Determine the (X, Y) coordinate at the center of the cell enclosing the given text.  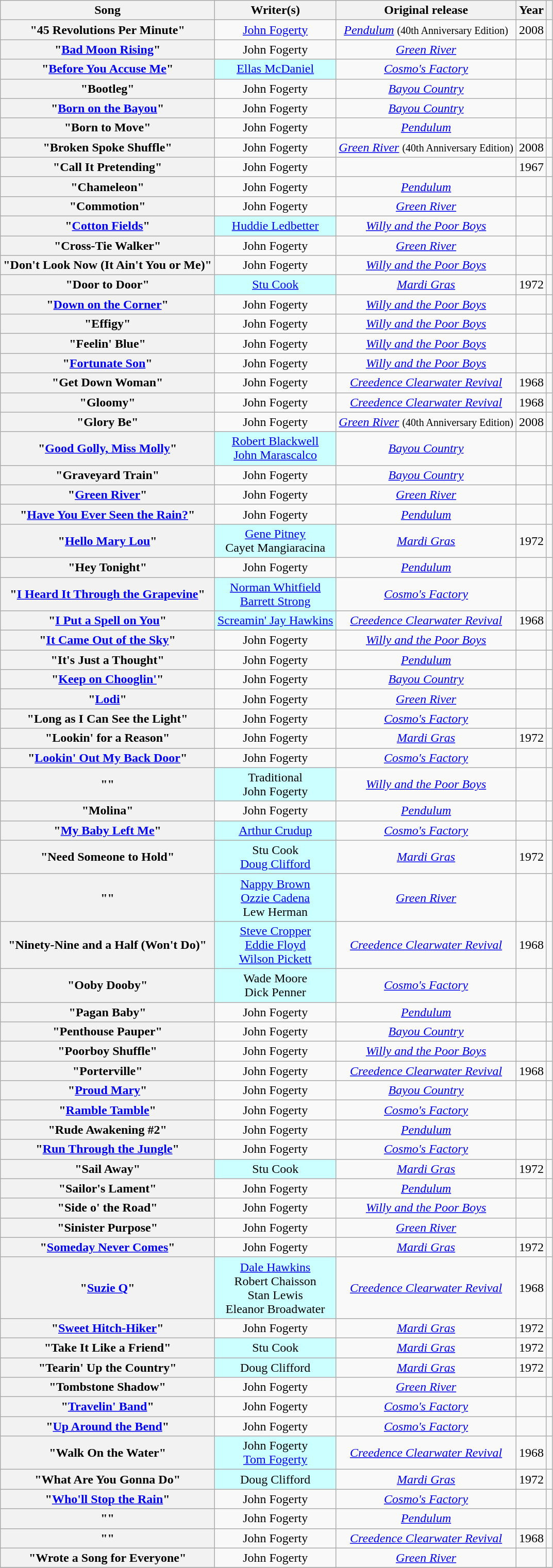
"Rude Awakening #2" (108, 1130)
"Tearin' Up the Country" (108, 1368)
Year (531, 10)
Original release (426, 10)
Dale HawkinsRobert ChaissonStan LewisEleanor Broadwater (275, 1288)
Pendulum (40th Anniversary Edition) (426, 30)
"I Heard It Through the Grapevine" (108, 593)
"Poorboy Shuffle" (108, 1051)
"Cotton Fields" (108, 226)
Steve CropperEddie FloydWilson Pickett (275, 945)
"Hey Tonight" (108, 567)
"Someday Never Comes" (108, 1247)
"Travelin' Band" (108, 1407)
"Call It Pretending" (108, 167)
"Bootleg" (108, 89)
"Who'll Stop the Rain" (108, 1499)
"Ooby Dooby" (108, 985)
"Born to Move" (108, 128)
"Commotion" (108, 206)
Arthur Crudup (275, 830)
"Lookin' for a Reason" (108, 738)
"Lookin' Out My Back Door" (108, 758)
"Good Golly, Miss Molly" (108, 448)
"Gloomy" (108, 402)
"Get Down Woman" (108, 383)
Nappy BrownOzzie CadenaLew Herman (275, 897)
Robert BlackwellJohn Marascalco (275, 448)
"Run Through the Jungle" (108, 1149)
"Long as I Can See the Light" (108, 719)
"Fortunate Son" (108, 363)
"Take It Like a Friend" (108, 1348)
"Effigy" (108, 324)
"I Put a Spell on You" (108, 621)
"Feelin' Blue" (108, 344)
"Cross-Tie Walker" (108, 246)
"Up Around the Bend" (108, 1426)
"Proud Mary" (108, 1090)
"Sail Away" (108, 1169)
Stu CookDoug Clifford (275, 857)
"Don't Look Now (It Ain't You or Me)" (108, 265)
"What Are You Gonna Do" (108, 1479)
"Tombstone Shadow" (108, 1387)
"Born on the Bayou" (108, 108)
Writer(s) (275, 10)
"Penthouse Pauper" (108, 1032)
"Suzie Q" (108, 1288)
Traditional John Fogerty (275, 784)
"Bad Moon Rising" (108, 49)
Huddie Ledbetter (275, 226)
"Down on the Corner" (108, 304)
"Lodi" (108, 699)
Song (108, 10)
"It Came Out of the Sky" (108, 640)
"Porterville" (108, 1071)
"Sailor's Lament" (108, 1188)
Gene PitneyCayet Mangiaracina (275, 541)
"Need Someone to Hold" (108, 857)
"Sweet Hitch-Hiker" (108, 1328)
"45 Revolutions Per Minute" (108, 30)
"Ninety-Nine and a Half (Won't Do)" (108, 945)
"Graveyard Train" (108, 475)
"Broken Spoke Shuffle" (108, 147)
"Ramble Tamble" (108, 1110)
"Keep on Chooglin'" (108, 679)
"Glory Be" (108, 422)
"Green River" (108, 495)
"It's Just a Thought" (108, 660)
"Pagan Baby" (108, 1012)
"Have You Ever Seen the Rain?" (108, 514)
"Door to Door" (108, 285)
"Walk On the Water" (108, 1453)
"Chameleon" (108, 186)
"Side o' the Road" (108, 1208)
"Hello Mary Lou" (108, 541)
"Before You Accuse Me" (108, 69)
"Sinister Purpose" (108, 1228)
Wade MooreDick Penner (275, 985)
"My Baby Left Me" (108, 830)
Screamin' Jay Hawkins (275, 621)
"Molina" (108, 811)
Norman WhitfieldBarrett Strong (275, 593)
John FogertyTom Fogerty (275, 1453)
Ellas McDaniel (275, 69)
"Wrote a Song for Everyone" (108, 1558)
1967 (531, 167)
